Return [x, y] of the center of cell containing provided text 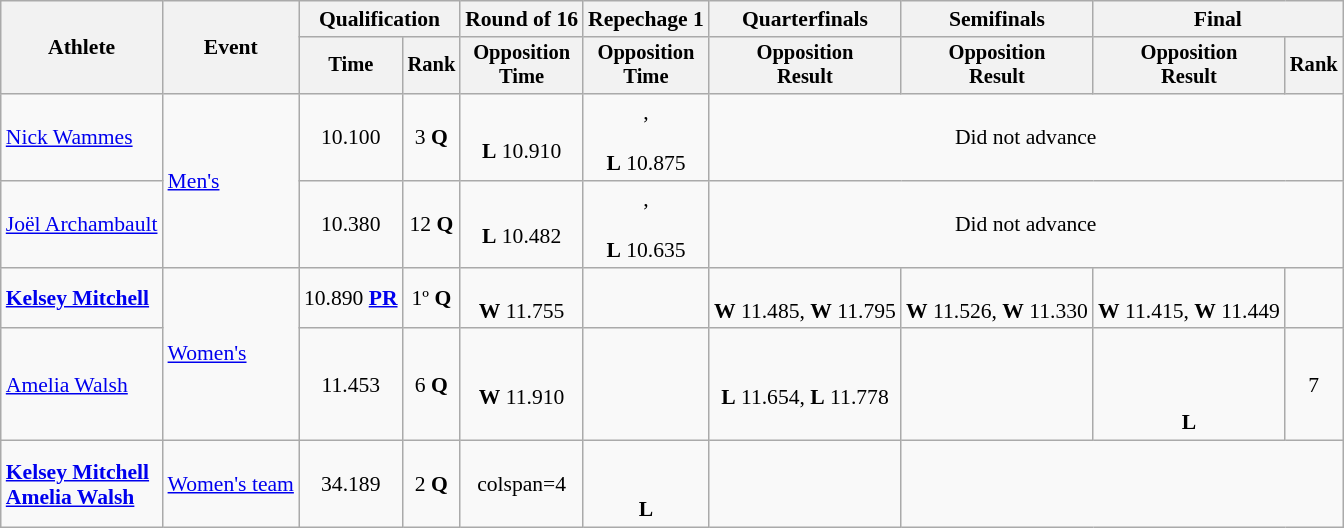
1º Q [432, 298]
Round of 16 [522, 19]
10.890 PR [351, 298]
Athlete [82, 48]
L 10.910 [522, 138]
W 11.415, W 11.449 [1189, 298]
Event [231, 48]
Amelia Walsh [82, 385]
Women's [231, 354]
Nick Wammes [82, 138]
Time [351, 66]
W 11.526, W 11.330 [997, 298]
Kelsey Mitchell [82, 298]
Joël Archambault [82, 224]
3 Q [432, 138]
L 11.654, L 11.778 [805, 385]
Semifinals [997, 19]
W 11.485, W 11.795 [805, 298]
L 10.482 [522, 224]
6 Q [432, 385]
Qualification [380, 19]
, L 10.635 [646, 224]
Repechage 1 [646, 19]
2 Q [432, 484]
W 11.755 [522, 298]
Quarterfinals [805, 19]
34.189 [351, 484]
Women's team [231, 484]
10.380 [351, 224]
11.453 [351, 385]
Kelsey MitchellAmelia Walsh [82, 484]
Men's [231, 180]
Final [1218, 19]
7 [1314, 385]
, L 10.875 [646, 138]
12 Q [432, 224]
colspan=4 [522, 484]
10.100 [351, 138]
W 11.910 [522, 385]
